Pinpoint the cell where the given text exists, returning its [x, y] midpoint coordinate. 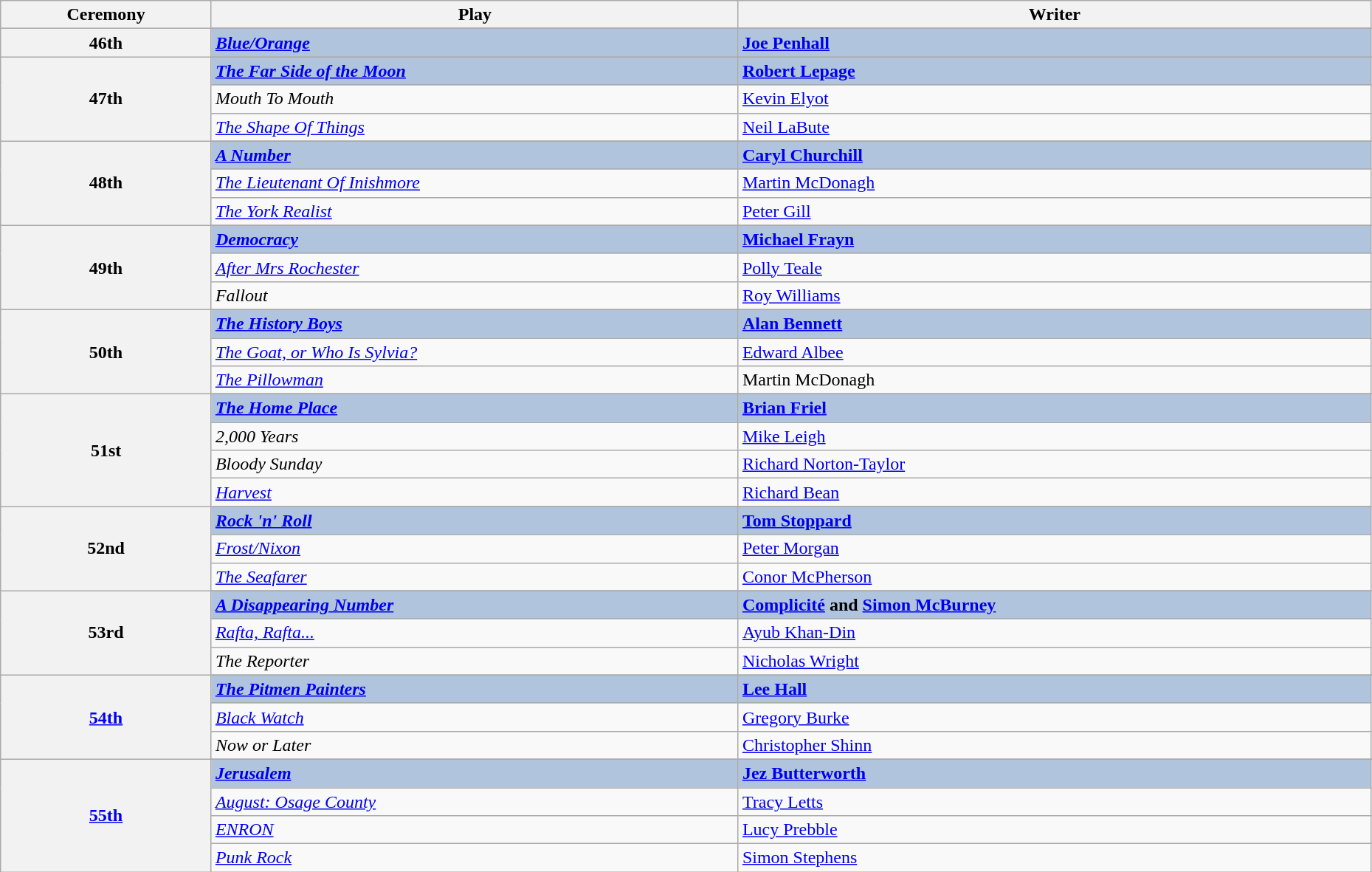
Bloody Sunday [475, 464]
The Pitmen Painters [475, 689]
The History Boys [475, 323]
Harvest [475, 492]
Alan Bennett [1054, 323]
Caryl Churchill [1054, 155]
Joe Penhall [1054, 43]
Michael Frayn [1054, 239]
Simon Stephens [1054, 858]
Peter Gill [1054, 211]
Tom Stoppard [1054, 521]
The Seafarer [475, 577]
Gregory Burke [1054, 717]
Peter Morgan [1054, 549]
50th [106, 351]
Jez Butterworth [1054, 773]
Polly Teale [1054, 267]
The Far Side of the Moon [475, 71]
Richard Bean [1054, 492]
Roy Williams [1054, 295]
Writer [1054, 15]
Punk Rock [475, 858]
Now or Later [475, 745]
Ayub Khan-Din [1054, 633]
Edward Albee [1054, 352]
51st [106, 450]
Lee Hall [1054, 689]
ENRON [475, 830]
Blue/Orange [475, 43]
49th [106, 267]
A Disappearing Number [475, 605]
The Pillowman [475, 380]
52nd [106, 549]
55th [106, 815]
A Number [475, 155]
Jerusalem [475, 773]
The Shape Of Things [475, 127]
Tracy Letts [1054, 801]
The Home Place [475, 408]
53rd [106, 633]
Fallout [475, 295]
Richard Norton-Taylor [1054, 464]
The York Realist [475, 211]
Christopher Shinn [1054, 745]
Play [475, 15]
Rafta, Rafta... [475, 633]
Nicholas Wright [1054, 661]
Rock 'n' Roll [475, 521]
After Mrs Rochester [475, 267]
Complicité and Simon McBurney [1054, 605]
47th [106, 99]
Neil LaBute [1054, 127]
The Reporter [475, 661]
Lucy Prebble [1054, 830]
Democracy [475, 239]
Ceremony [106, 15]
The Goat, or Who Is Sylvia? [475, 352]
Brian Friel [1054, 408]
Mouth To Mouth [475, 99]
Conor McPherson [1054, 577]
48th [106, 183]
54th [106, 717]
The Lieutenant Of Inishmore [475, 183]
Mike Leigh [1054, 436]
Kevin Elyot [1054, 99]
46th [106, 43]
August: Osage County [475, 801]
Black Watch [475, 717]
Frost/Nixon [475, 549]
Robert Lepage [1054, 71]
2,000 Years [475, 436]
